Detect which cell encompasses the target text, then output its (X, Y) center coordinate. 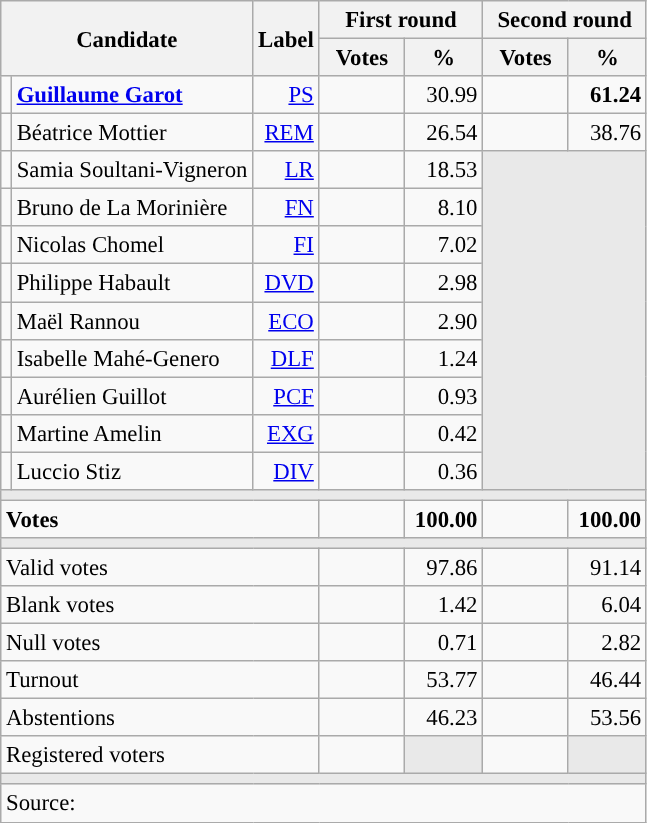
DIV (286, 471)
8.10 (444, 208)
18.53 (444, 170)
Philippe Habault (132, 283)
FI (286, 245)
REM (286, 133)
Label (286, 38)
Null votes (160, 643)
LR (286, 170)
97.86 (444, 567)
Blank votes (160, 605)
Bruno de La Morinière (132, 208)
First round (401, 20)
1.42 (444, 605)
ECO (286, 321)
26.54 (444, 133)
DLF (286, 358)
0.36 (444, 471)
Samia Soultani-Vigneron (132, 170)
PCF (286, 396)
Guillaume Garot (132, 95)
Maël Rannou (132, 321)
1.24 (444, 358)
Luccio Stiz (132, 471)
2.82 (607, 643)
46.44 (607, 680)
7.02 (444, 245)
Valid votes (160, 567)
Aurélien Guillot (132, 396)
Nicolas Chomel (132, 245)
Martine Amelin (132, 433)
0.93 (444, 396)
Abstentions (160, 718)
2.90 (444, 321)
30.99 (444, 95)
46.23 (444, 718)
91.14 (607, 567)
53.77 (444, 680)
6.04 (607, 605)
EXG (286, 433)
0.42 (444, 433)
Turnout (160, 680)
53.56 (607, 718)
Béatrice Mottier (132, 133)
2.98 (444, 283)
Second round (565, 20)
Isabelle Mahé-Genero (132, 358)
PS (286, 95)
DVD (286, 283)
Source: (324, 804)
Registered voters (160, 755)
Candidate (127, 38)
0.71 (444, 643)
FN (286, 208)
61.24 (607, 95)
38.76 (607, 133)
